Search for the cell housing the specified text and yield its [X, Y] center coordinate. 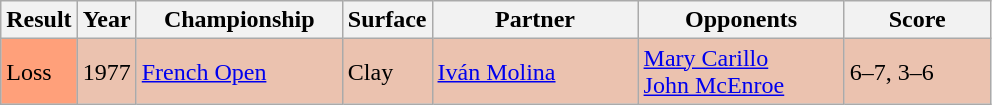
Clay [387, 72]
Iván Molina [535, 72]
Championship [239, 20]
Score [917, 20]
Result [39, 20]
Surface [387, 20]
French Open [239, 72]
Opponents [741, 20]
Loss [39, 72]
Partner [535, 20]
Mary Carillo John McEnroe [741, 72]
1977 [106, 72]
6–7, 3–6 [917, 72]
Year [106, 20]
